From the cell containing the given text, extract its center point as [x, y] coordinate. 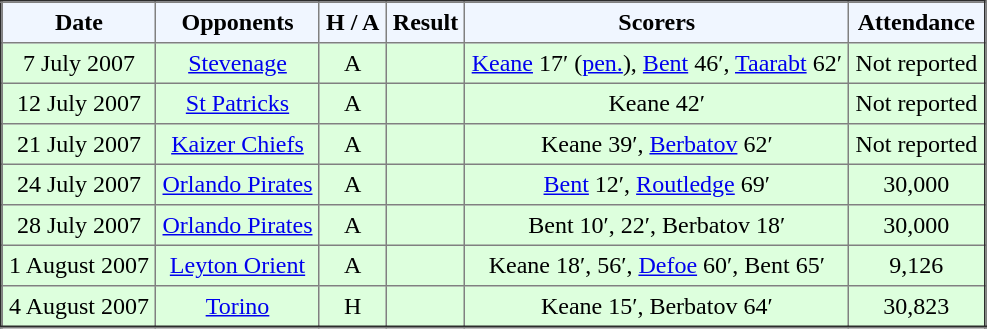
Keane 39′, Berbatov 62′ [657, 144]
Attendance [917, 22]
30,823 [917, 306]
24 July 2007 [79, 184]
Torino [238, 306]
H [352, 306]
28 July 2007 [79, 225]
Keane 18′, 56′, Defoe 60′, Bent 65′ [657, 265]
4 August 2007 [79, 306]
9,126 [917, 265]
Bent 12′, Routledge 69′ [657, 184]
7 July 2007 [79, 63]
21 July 2007 [79, 144]
Stevenage [238, 63]
12 July 2007 [79, 103]
Opponents [238, 22]
H / A [352, 22]
Leyton Orient [238, 265]
Keane 42′ [657, 103]
Keane 15′, Berbatov 64′ [657, 306]
Scorers [657, 22]
Result [426, 22]
1 August 2007 [79, 265]
Bent 10′, 22′, Berbatov 18′ [657, 225]
Kaizer Chiefs [238, 144]
Keane 17′ (pen.), Bent 46′, Taarabt 62′ [657, 63]
St Patricks [238, 103]
Date [79, 22]
